Return the (x, y) coordinate for the center point of the cell that contains the specified text.  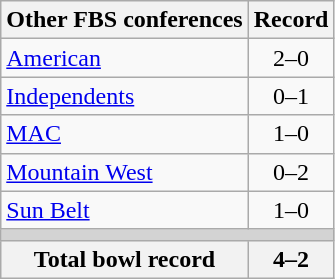
Mountain West (124, 172)
0–2 (291, 172)
MAC (124, 134)
0–1 (291, 96)
Total bowl record (124, 259)
Independents (124, 96)
4–2 (291, 259)
Other FBS conferences (124, 20)
Sun Belt (124, 210)
American (124, 58)
Record (291, 20)
2–0 (291, 58)
